Extract the [x, y] coordinate from the center of the cell holding the provided text.  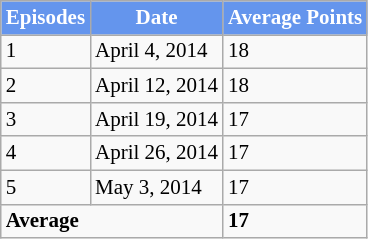
May 3, 2014 [156, 187]
April 4, 2014 [156, 52]
3 [46, 119]
1 [46, 52]
Date [156, 18]
5 [46, 187]
2 [46, 86]
Average [112, 221]
4 [46, 153]
April 26, 2014 [156, 153]
April 12, 2014 [156, 86]
Episodes [46, 18]
Average Points [295, 18]
April 19, 2014 [156, 119]
